Return (X, Y) of the center of cell containing provided text 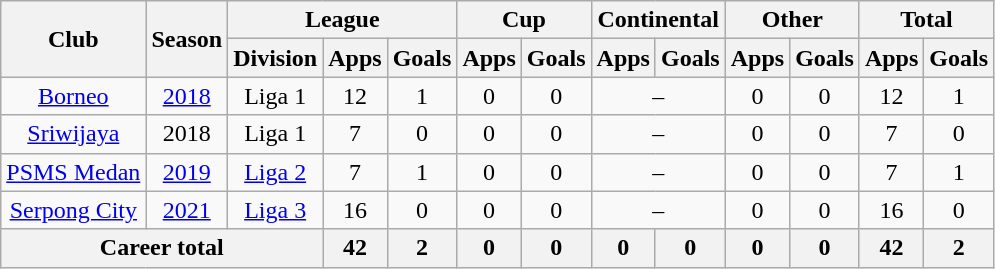
Club (74, 39)
2021 (187, 210)
Serpong City (74, 210)
PSMS Medan (74, 172)
Career total (162, 248)
2019 (187, 172)
League (342, 20)
Sriwijaya (74, 134)
Liga 3 (276, 210)
Other (792, 20)
Continental (658, 20)
Season (187, 39)
Total (926, 20)
Division (276, 58)
Cup (524, 20)
Liga 2 (276, 172)
Borneo (74, 96)
